Pinpoint the cell where the given text exists, returning its (X, Y) midpoint coordinate. 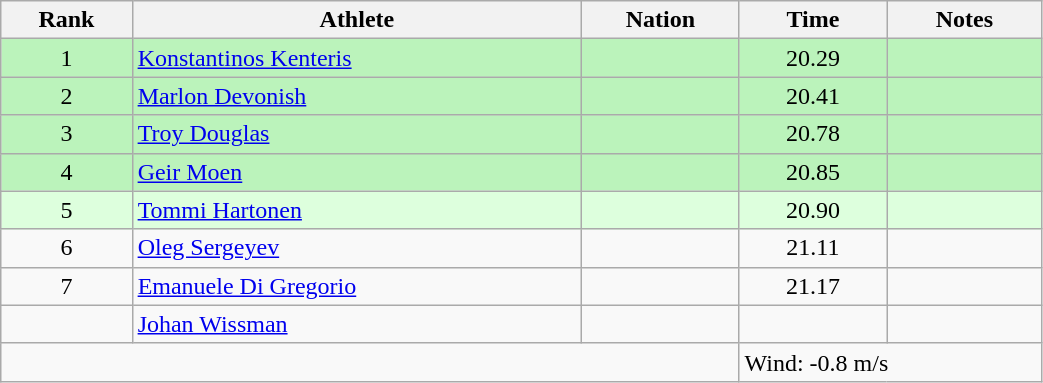
7 (66, 286)
Wind: -0.8 m/s (890, 362)
Marlon Devonish (357, 96)
1 (66, 58)
20.29 (813, 58)
5 (66, 210)
2 (66, 96)
4 (66, 172)
20.78 (813, 134)
Troy Douglas (357, 134)
Rank (66, 20)
Geir Moen (357, 172)
3 (66, 134)
Johan Wissman (357, 324)
Oleg Sergeyev (357, 248)
21.11 (813, 248)
20.41 (813, 96)
20.85 (813, 172)
Time (813, 20)
Konstantinos Kenteris (357, 58)
20.90 (813, 210)
Athlete (357, 20)
21.17 (813, 286)
Notes (964, 20)
6 (66, 248)
Emanuele Di Gregorio (357, 286)
Nation (660, 20)
Tommi Hartonen (357, 210)
